For the text-containing cell, return its midpoint in [x, y] coordinate format. 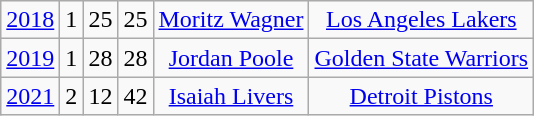
Isaiah Livers [231, 96]
2018 [30, 20]
12 [100, 96]
Detroit Pistons [422, 96]
42 [136, 96]
Los Angeles Lakers [422, 20]
2019 [30, 58]
2021 [30, 96]
2 [72, 96]
Moritz Wagner [231, 20]
Golden State Warriors [422, 58]
Jordan Poole [231, 58]
